Search for the cell housing the specified text and yield its (x, y) center coordinate. 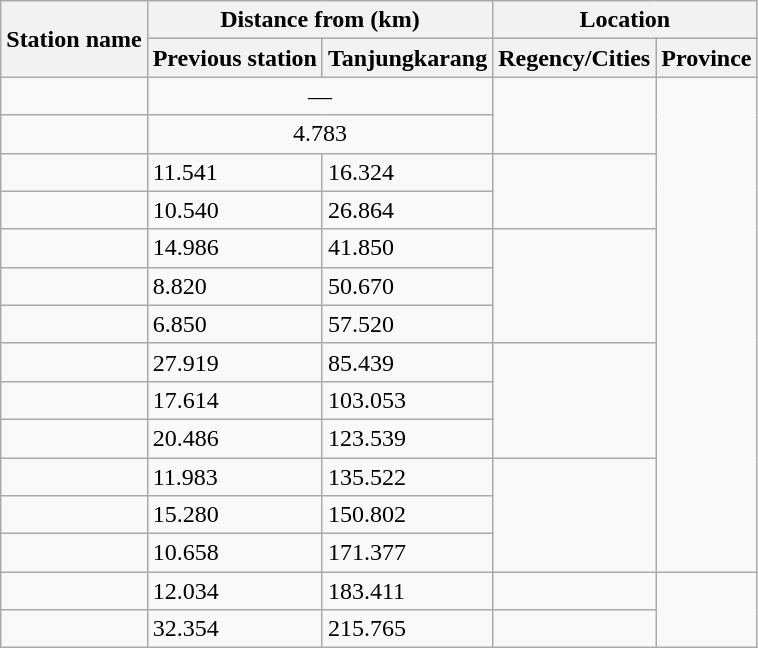
103.053 (407, 400)
57.520 (407, 324)
32.354 (234, 629)
Regency/Cities (574, 58)
11.983 (234, 477)
123.539 (407, 438)
85.439 (407, 362)
15.280 (234, 515)
Location (625, 20)
Tanjungkarang (407, 58)
10.540 (234, 210)
17.614 (234, 400)
215.765 (407, 629)
11.541 (234, 172)
50.670 (407, 286)
Distance from (km) (320, 20)
Previous station (234, 58)
10.658 (234, 553)
150.802 (407, 515)
4.783 (320, 134)
183.411 (407, 591)
8.820 (234, 286)
Station name (74, 39)
41.850 (407, 248)
— (320, 96)
12.034 (234, 591)
27.919 (234, 362)
20.486 (234, 438)
Province (706, 58)
135.522 (407, 477)
14.986 (234, 248)
16.324 (407, 172)
26.864 (407, 210)
171.377 (407, 553)
6.850 (234, 324)
